Detect which cell encompasses the target text, then output its (x, y) center coordinate. 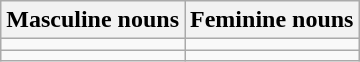
Masculine nouns (93, 20)
Feminine nouns (272, 20)
